Search for the cell housing the specified text and yield its [X, Y] center coordinate. 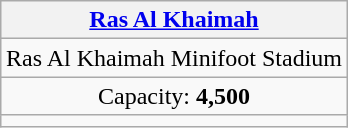
Ras Al Khaimah [174, 20]
Ras Al Khaimah Minifoot Stadium [174, 58]
Capacity: 4,500 [174, 96]
